Search for the cell housing the specified text and yield its (x, y) center coordinate. 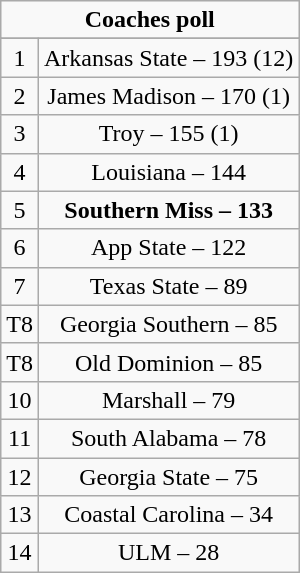
Georgia State – 75 (168, 477)
James Madison – 170 (1) (168, 96)
Arkansas State – 193 (12) (168, 58)
1 (20, 58)
6 (20, 248)
Georgia Southern – 85 (168, 324)
Troy – 155 (1) (168, 134)
Southern Miss – 133 (168, 210)
2 (20, 96)
4 (20, 172)
5 (20, 210)
3 (20, 134)
Louisiana – 144 (168, 172)
App State – 122 (168, 248)
Texas State – 89 (168, 286)
ULM – 28 (168, 553)
Old Dominion – 85 (168, 362)
Marshall – 79 (168, 400)
Coaches poll (150, 20)
10 (20, 400)
11 (20, 438)
14 (20, 553)
Coastal Carolina – 34 (168, 515)
South Alabama – 78 (168, 438)
12 (20, 477)
13 (20, 515)
7 (20, 286)
